Extract the (X, Y) coordinate from the center of the cell holding the provided text.  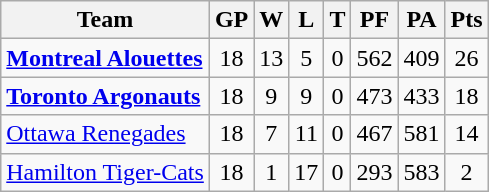
W (272, 20)
13 (272, 58)
Team (106, 20)
Pts (466, 20)
433 (422, 96)
7 (272, 134)
5 (306, 58)
Hamilton Tiger-Cats (106, 172)
562 (374, 58)
11 (306, 134)
PA (422, 20)
26 (466, 58)
Montreal Alouettes (106, 58)
581 (422, 134)
467 (374, 134)
Ottawa Renegades (106, 134)
2 (466, 172)
PF (374, 20)
14 (466, 134)
293 (374, 172)
1 (272, 172)
Toronto Argonauts (106, 96)
T (338, 20)
473 (374, 96)
L (306, 20)
17 (306, 172)
583 (422, 172)
GP (231, 20)
409 (422, 58)
